Search for the cell housing the specified text and yield its [X, Y] center coordinate. 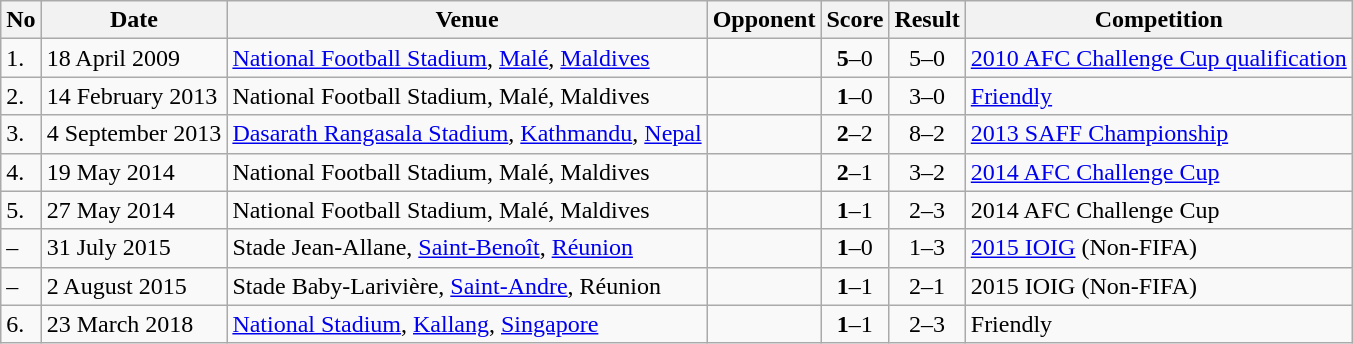
Result [927, 20]
1–3 [927, 248]
4 September 2013 [134, 134]
18 April 2009 [134, 58]
3–0 [927, 96]
19 May 2014 [134, 172]
Competition [1158, 20]
No [21, 20]
23 March 2018 [134, 324]
Stade Baby-Larivière, Saint-Andre, Réunion [467, 286]
Stade Jean-Allane, Saint-Benoît, Réunion [467, 248]
2010 AFC Challenge Cup qualification [1158, 58]
31 July 2015 [134, 248]
14 February 2013 [134, 96]
5. [21, 210]
2–2 [855, 134]
4. [21, 172]
2. [21, 96]
2 August 2015 [134, 286]
Date [134, 20]
3–2 [927, 172]
2013 SAFF Championship [1158, 134]
8–2 [927, 134]
Dasarath Rangasala Stadium, Kathmandu, Nepal [467, 134]
1. [21, 58]
National Stadium, Kallang, Singapore [467, 324]
27 May 2014 [134, 210]
Venue [467, 20]
Score [855, 20]
Opponent [764, 20]
3. [21, 134]
6. [21, 324]
